Output the (x, y) coordinate of the center of the cell containing the given text.  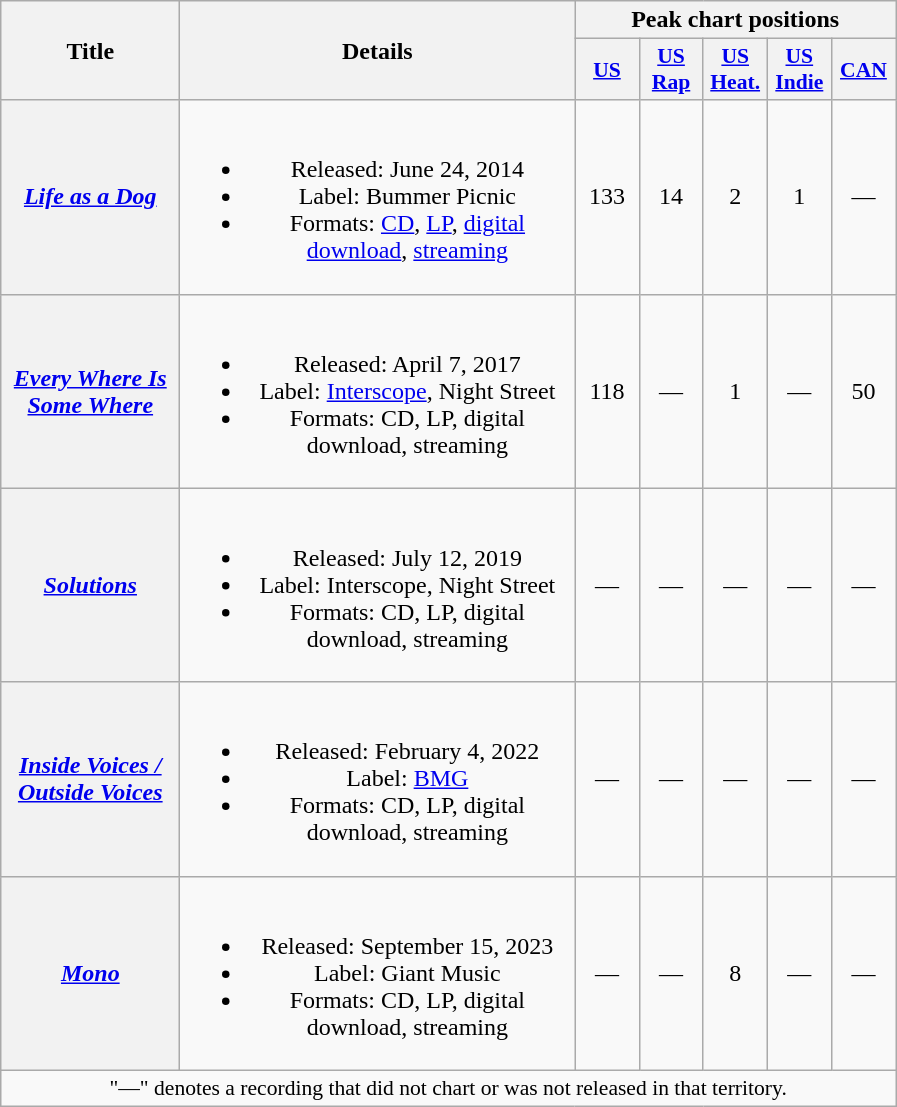
118 (607, 391)
50 (863, 391)
Mono (90, 973)
Released: April 7, 2017Label: Interscope, Night StreetFormats: CD, LP, digital download, streaming (378, 391)
Life as a Dog (90, 197)
133 (607, 197)
Released: September 15, 2023Label: Giant MusicFormats: CD, LP, digital download, streaming (378, 973)
Details (378, 50)
Released: June 24, 2014Label: Bummer PicnicFormats: CD, LP, digital download, streaming (378, 197)
Released: July 12, 2019Label: Interscope, Night StreetFormats: CD, LP, digital download, streaming (378, 585)
US Heat. (735, 70)
Inside Voices / Outside Voices (90, 779)
Peak chart positions (736, 20)
US Indie (799, 70)
Released: February 4, 2022Label: BMGFormats: CD, LP, digital download, streaming (378, 779)
"—" denotes a recording that did not chart or was not released in that territory. (448, 1088)
14 (671, 197)
US Rap (671, 70)
Every Where Is Some Where (90, 391)
Title (90, 50)
Solutions (90, 585)
8 (735, 973)
US (607, 70)
2 (735, 197)
CAN (863, 70)
